Extract the (x, y) coordinate from the center of the cell holding the provided text.  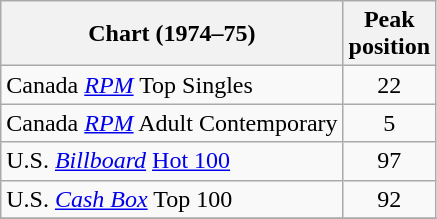
97 (389, 161)
Chart (1974–75) (172, 34)
Canada RPM Top Singles (172, 85)
U.S. Cash Box Top 100 (172, 199)
U.S. Billboard Hot 100 (172, 161)
Canada RPM Adult Contemporary (172, 123)
Peakposition (389, 34)
22 (389, 85)
92 (389, 199)
5 (389, 123)
